Extract the (x, y) coordinate from the center of the cell holding the provided text.  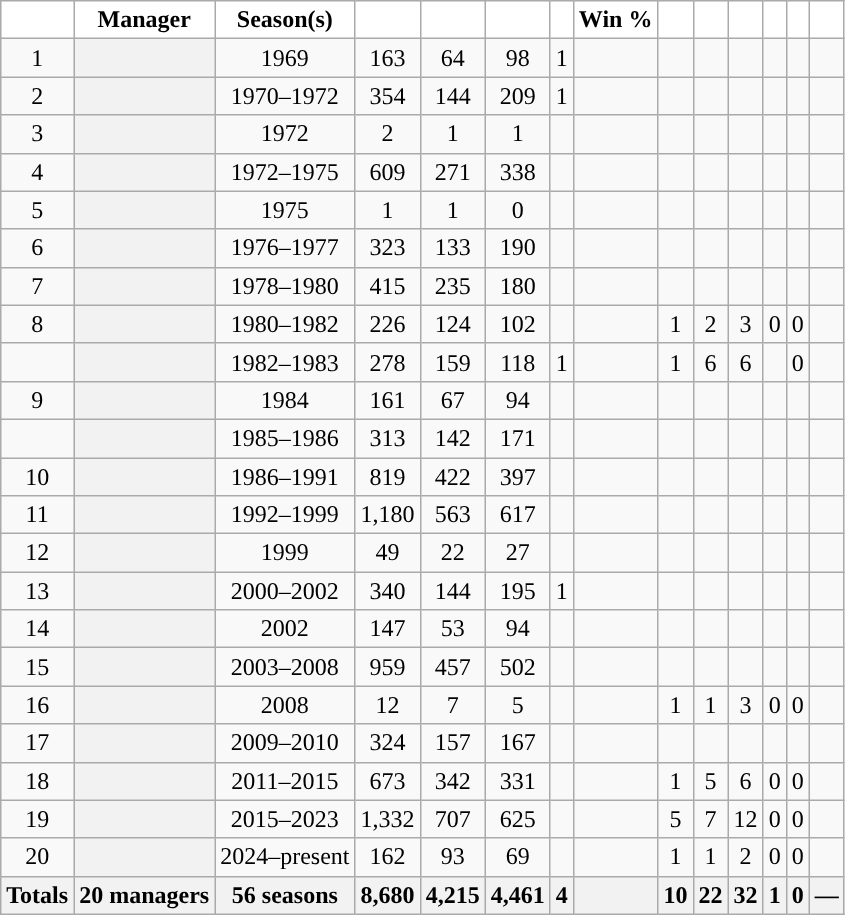
625 (518, 819)
2008 (285, 705)
18 (38, 781)
819 (388, 477)
20 (38, 857)
397 (518, 477)
2002 (285, 629)
235 (452, 286)
2011–2015 (285, 781)
161 (388, 400)
2000–2002 (285, 591)
162 (388, 857)
56 seasons (285, 895)
167 (518, 743)
17 (38, 743)
1,180 (388, 515)
338 (518, 172)
502 (518, 667)
53 (452, 629)
1982–1983 (285, 362)
2024–present (285, 857)
4,215 (452, 895)
673 (388, 781)
133 (452, 248)
271 (452, 172)
1976–1977 (285, 248)
1984 (285, 400)
64 (452, 58)
1972–1975 (285, 172)
49 (388, 553)
147 (388, 629)
180 (518, 286)
1992–1999 (285, 515)
324 (388, 743)
354 (388, 96)
171 (518, 438)
609 (388, 172)
707 (452, 819)
195 (518, 591)
1970–1972 (285, 96)
1986–1991 (285, 477)
959 (388, 667)
1980–1982 (285, 324)
342 (452, 781)
102 (518, 324)
16 (38, 705)
323 (388, 248)
15 (38, 667)
1969 (285, 58)
1978–1980 (285, 286)
2015–2023 (285, 819)
Win % (616, 20)
142 (452, 438)
457 (452, 667)
422 (452, 477)
163 (388, 58)
124 (452, 324)
Manager (144, 20)
1972 (285, 134)
27 (518, 553)
11 (38, 515)
2003–2008 (285, 667)
157 (452, 743)
118 (518, 362)
340 (388, 591)
1985–1986 (285, 438)
563 (452, 515)
2009–2010 (285, 743)
190 (518, 248)
Totals (38, 895)
Season(s) (285, 20)
415 (388, 286)
20 managers (144, 895)
— (826, 895)
93 (452, 857)
1,332 (388, 819)
331 (518, 781)
617 (518, 515)
32 (746, 895)
13 (38, 591)
69 (518, 857)
8,680 (388, 895)
67 (452, 400)
1999 (285, 553)
19 (38, 819)
313 (388, 438)
4,461 (518, 895)
278 (388, 362)
98 (518, 58)
9 (38, 400)
8 (38, 324)
226 (388, 324)
14 (38, 629)
1975 (285, 210)
159 (452, 362)
209 (518, 96)
